Search for the cell housing the specified text and yield its [X, Y] center coordinate. 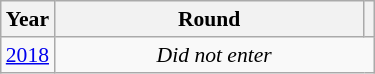
Year [28, 19]
Did not enter [214, 55]
2018 [28, 55]
Round [209, 19]
